Locate the cell with the specified text and output its (x, y) center coordinate. 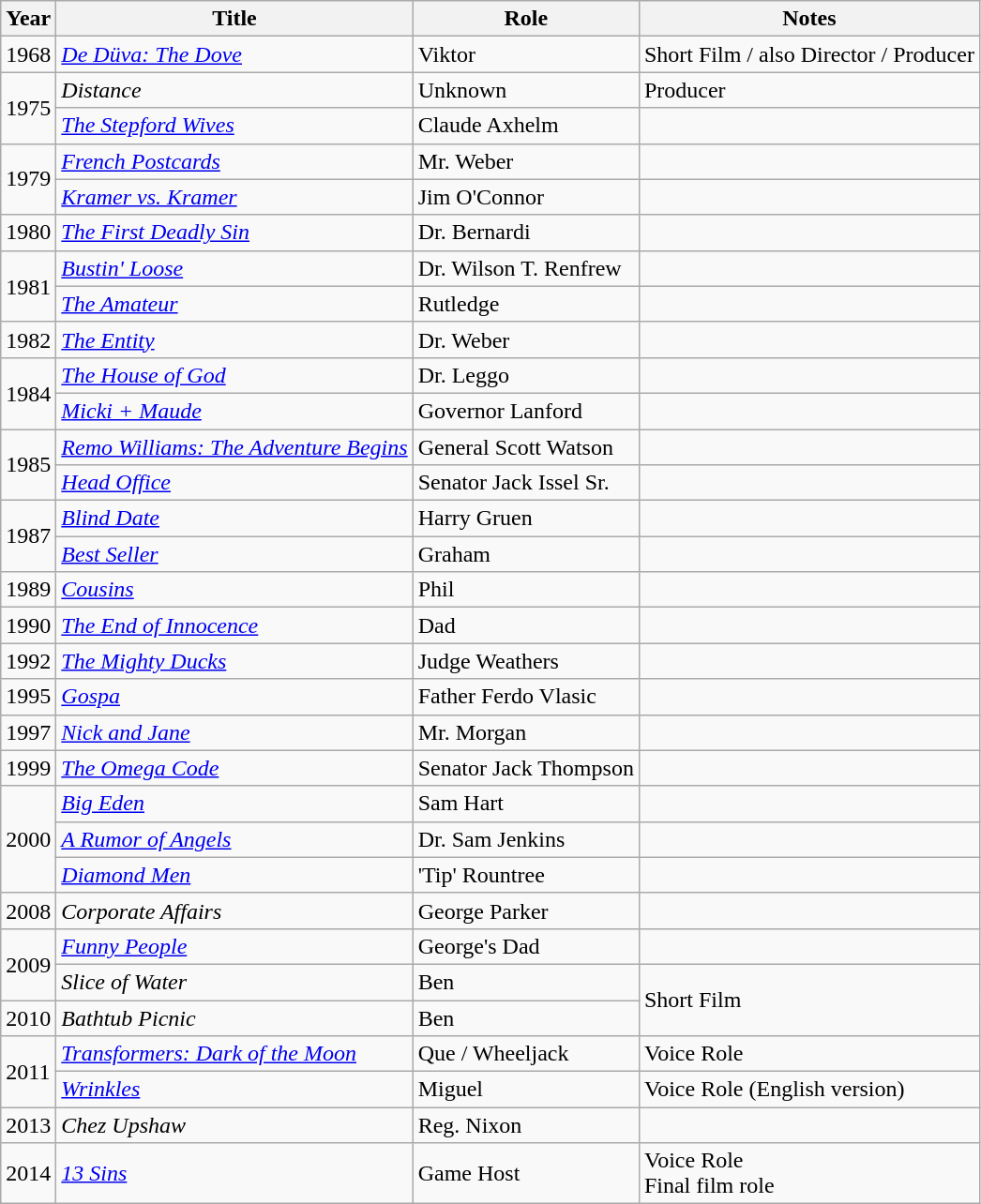
The Entity (234, 339)
Nick and Jane (234, 732)
1984 (28, 393)
George Parker (525, 911)
1995 (28, 697)
13 Sins (234, 1174)
Mr. Weber (525, 161)
The Omega Code (234, 768)
The Amateur (234, 304)
Head Office (234, 483)
Voice Role (808, 1054)
Father Ferdo Vlasic (525, 697)
Best Seller (234, 554)
Unknown (525, 90)
Distance (234, 90)
Graham (525, 554)
De Düva: The Dove (234, 54)
Bustin' Loose (234, 268)
Slice of Water (234, 982)
Game Host (525, 1174)
Role (525, 19)
2008 (28, 911)
Sam Hart (525, 804)
Remo Williams: The Adventure Begins (234, 447)
Dr. Sam Jenkins (525, 839)
Corporate Affairs (234, 911)
Dr. Wilson T. Renfrew (525, 268)
Voice Role (English version) (808, 1090)
Viktor (525, 54)
2014 (28, 1174)
Dr. Leggo (525, 375)
Judge Weathers (525, 661)
Chez Upshaw (234, 1125)
Governor Lanford (525, 411)
Short Film / also Director / Producer (808, 54)
Dr. Weber (525, 339)
Wrinkles (234, 1090)
Title (234, 19)
Year (28, 19)
1968 (28, 54)
Gospa (234, 697)
Blind Date (234, 519)
Phil (525, 590)
Miguel (525, 1090)
The House of God (234, 375)
1989 (28, 590)
The End of Innocence (234, 625)
French Postcards (234, 161)
1985 (28, 465)
Harry Gruen (525, 519)
Senator Jack Issel Sr. (525, 483)
1981 (28, 286)
Producer (808, 90)
Reg. Nixon (525, 1125)
Big Eden (234, 804)
1979 (28, 179)
Bathtub Picnic (234, 1017)
Micki + Maude (234, 411)
Kramer vs. Kramer (234, 197)
2009 (28, 964)
1990 (28, 625)
2013 (28, 1125)
1999 (28, 768)
1982 (28, 339)
Dr. Bernardi (525, 233)
Senator Jack Thompson (525, 768)
A Rumor of Angels (234, 839)
The Stepford Wives (234, 126)
2010 (28, 1017)
Dad (525, 625)
1980 (28, 233)
Jim O'Connor (525, 197)
Que / Wheeljack (525, 1054)
Funny People (234, 946)
1992 (28, 661)
2011 (28, 1072)
Short Film (808, 1000)
2000 (28, 839)
Notes (808, 19)
1997 (28, 732)
Claude Axhelm (525, 126)
1975 (28, 108)
Rutledge (525, 304)
1987 (28, 536)
The Mighty Ducks (234, 661)
'Tip' Rountree (525, 875)
Diamond Men (234, 875)
Transformers: Dark of the Moon (234, 1054)
The First Deadly Sin (234, 233)
Voice RoleFinal film role (808, 1174)
George's Dad (525, 946)
General Scott Watson (525, 447)
Cousins (234, 590)
Mr. Morgan (525, 732)
